Return [x, y] of the center of cell containing provided text 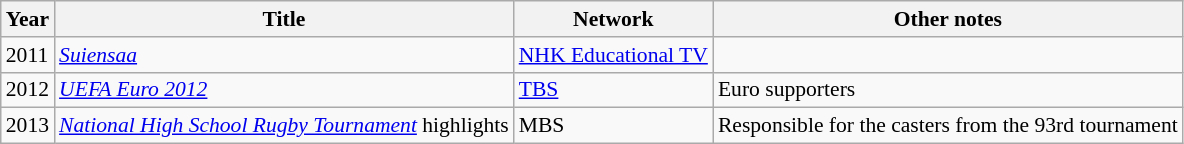
National High School Rugby Tournament highlights [284, 126]
2013 [28, 126]
2011 [28, 55]
NHK Educational TV [614, 55]
TBS [614, 90]
UEFA Euro 2012 [284, 90]
Other notes [948, 19]
Euro supporters [948, 90]
Suiensaa [284, 55]
Title [284, 19]
Year [28, 19]
Responsible for the casters from the 93rd tournament [948, 126]
2012 [28, 90]
MBS [614, 126]
Network [614, 19]
